From the cell containing the given text, extract its center point as (X, Y) coordinate. 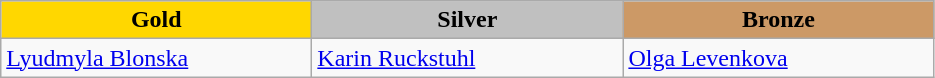
Lyudmyla Blonska (156, 58)
Gold (156, 20)
Karin Ruckstuhl (468, 58)
Silver (468, 20)
Olga Levenkova (778, 58)
Bronze (778, 20)
